Provide the (X, Y) coordinate of the cell's center where the given text is located.  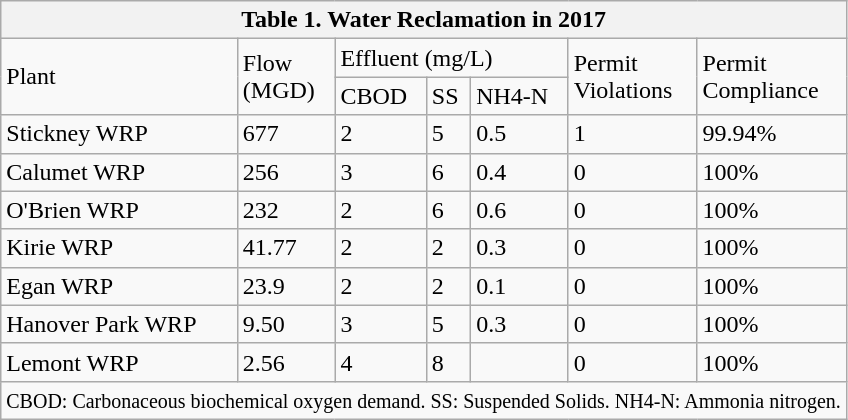
O'Brien WRP (120, 210)
Effluent (mg/L) (452, 58)
Kirie WRP (120, 248)
Lemont WRP (120, 362)
0.1 (520, 286)
0.6 (520, 210)
0.4 (520, 172)
9.50 (286, 324)
Egan WRP (120, 286)
4 (380, 362)
CBOD: Carbonaceous biochemical oxygen demand. SS: Suspended Solids. NH4-N: Ammonia nitrogen. (424, 400)
41.77 (286, 248)
Hanover Park WRP (120, 324)
PermitViolations (632, 77)
677 (286, 134)
Calumet WRP (120, 172)
Flow(MGD) (286, 77)
23.9 (286, 286)
2.56 (286, 362)
8 (448, 362)
Plant (120, 77)
Table 1. Water Reclamation in 2017 (424, 20)
Stickney WRP (120, 134)
99.94% (772, 134)
PermitCompliance (772, 77)
NH4-N (520, 96)
232 (286, 210)
CBOD (380, 96)
SS (448, 96)
0.5 (520, 134)
256 (286, 172)
1 (632, 134)
